Return [X, Y] of the center of cell containing provided text 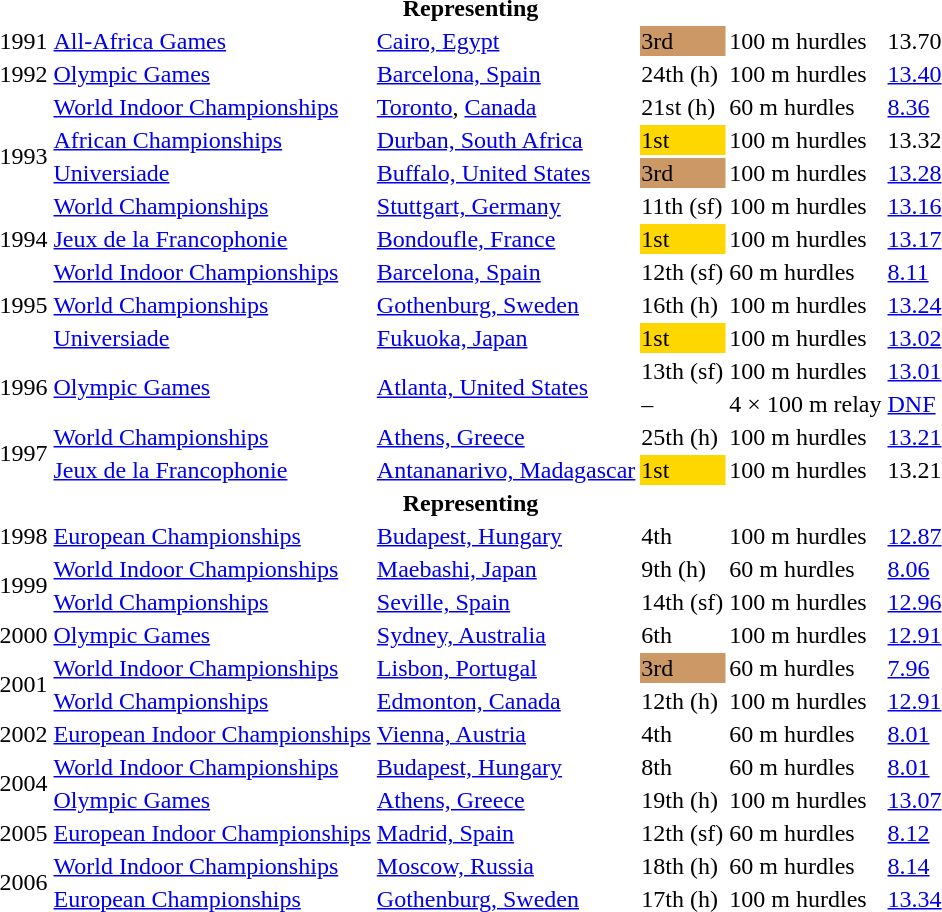
4 × 100 m relay [806, 404]
9th (h) [682, 569]
11th (sf) [682, 206]
24th (h) [682, 74]
12th (h) [682, 701]
Bondoufle, France [506, 239]
13th (sf) [682, 371]
8th [682, 767]
African Championships [212, 140]
Atlanta, United States [506, 388]
Fukuoka, Japan [506, 338]
All-Africa Games [212, 41]
Maebashi, Japan [506, 569]
Sydney, Australia [506, 635]
Edmonton, Canada [506, 701]
18th (h) [682, 866]
Madrid, Spain [506, 833]
Gothenburg, Sweden [506, 305]
21st (h) [682, 107]
Antananarivo, Madagascar [506, 470]
Lisbon, Portugal [506, 668]
14th (sf) [682, 602]
Moscow, Russia [506, 866]
25th (h) [682, 437]
Toronto, Canada [506, 107]
Durban, South Africa [506, 140]
Buffalo, United States [506, 173]
19th (h) [682, 800]
– [682, 404]
Seville, Spain [506, 602]
Vienna, Austria [506, 734]
Stuttgart, Germany [506, 206]
European Championships [212, 536]
Cairo, Egypt [506, 41]
6th [682, 635]
16th (h) [682, 305]
